For the text-containing cell, return its midpoint in [x, y] coordinate format. 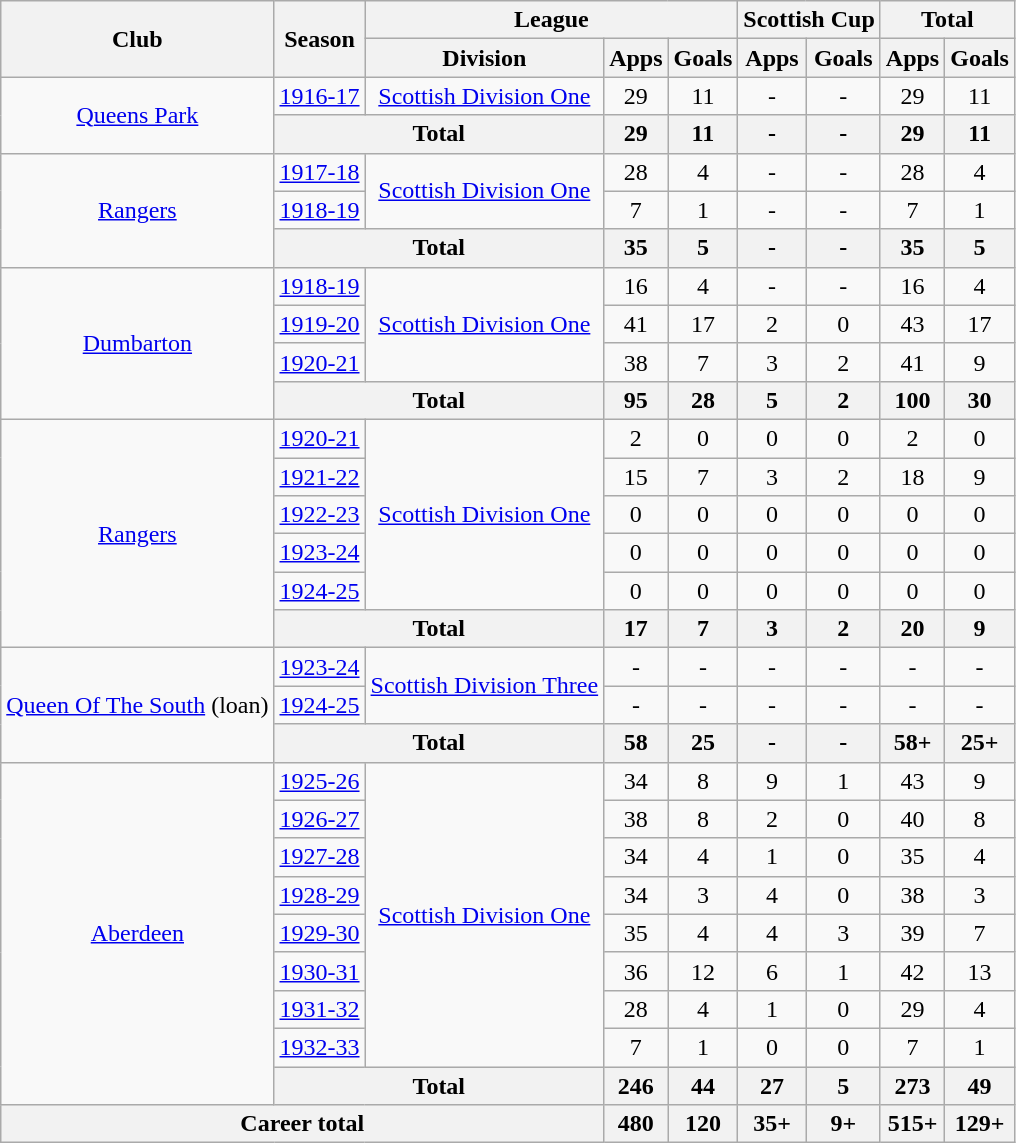
129+ [980, 1124]
Queens Park [138, 115]
Season [320, 39]
12 [703, 971]
36 [636, 971]
Career total [302, 1124]
95 [636, 400]
246 [636, 1085]
58+ [912, 743]
Scottish Division Three [484, 686]
1931-32 [320, 1009]
515+ [912, 1124]
1927-28 [320, 857]
1921-22 [320, 477]
Scottish Cup [809, 20]
1929-30 [320, 933]
44 [703, 1085]
100 [912, 400]
25+ [980, 743]
1930-31 [320, 971]
13 [980, 971]
Division [484, 58]
Dumbarton [138, 343]
1919-20 [320, 324]
58 [636, 743]
Queen Of The South (loan) [138, 705]
1932-33 [320, 1047]
25 [703, 743]
49 [980, 1085]
1926-27 [320, 819]
Aberdeen [138, 934]
42 [912, 971]
1916-17 [320, 96]
18 [912, 477]
1922-23 [320, 515]
40 [912, 819]
1928-29 [320, 895]
9+ [843, 1124]
30 [980, 400]
League [552, 20]
6 [772, 971]
35+ [772, 1124]
1925-26 [320, 781]
120 [703, 1124]
Club [138, 39]
480 [636, 1124]
1917-18 [320, 172]
20 [912, 629]
273 [912, 1085]
15 [636, 477]
39 [912, 933]
27 [772, 1085]
